Scan for the cell matching the given text and deliver its (X, Y) coordinate at center. 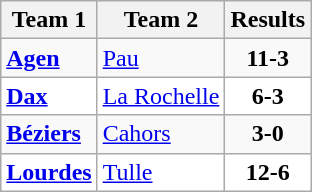
Béziers (49, 134)
Cahors (161, 134)
Agen (49, 58)
12-6 (268, 172)
Results (268, 20)
La Rochelle (161, 96)
Tulle (161, 172)
6-3 (268, 96)
Lourdes (49, 172)
Pau (161, 58)
Dax (49, 96)
11-3 (268, 58)
Team 1 (49, 20)
Team 2 (161, 20)
3-0 (268, 134)
